Capture the cell that displays the provided text and extract its [X, Y] central coordinate. 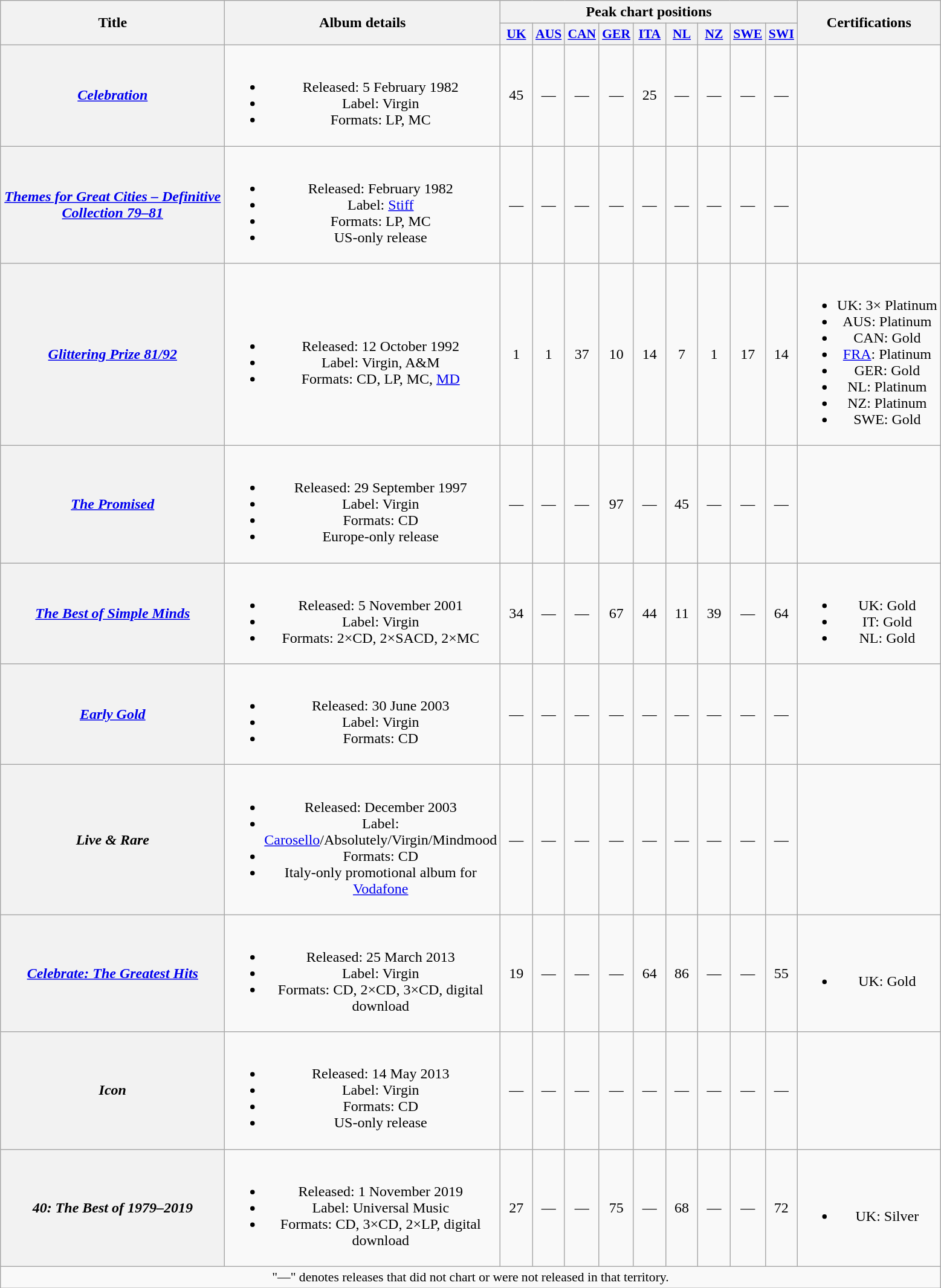
Released: 12 October 1992Label: Virgin, A&MFormats: CD, LP, MC, MD [363, 355]
NZ [714, 34]
Released: 30 June 2003Label: VirginFormats: CD [363, 714]
Glittering Prize 81/92 [112, 355]
39 [714, 614]
Released: February 1982Label: StiffFormats: LP, MCUS-only release [363, 205]
UK [516, 34]
34 [516, 614]
SWI [781, 34]
44 [649, 614]
UK: Silver [869, 1208]
7 [682, 355]
Released: 29 September 1997Label: VirginFormats: CDEurope-only release [363, 504]
68 [682, 1208]
GER [616, 34]
Released: 5 February 1982Label: VirginFormats: LP, MC [363, 95]
ITA [649, 34]
72 [781, 1208]
25 [649, 95]
NL [682, 34]
Released: 14 May 2013Label: VirginFormats: CDUS-only release [363, 1090]
11 [682, 614]
27 [516, 1208]
Celebrate: The Greatest Hits [112, 973]
UK: 3× PlatinumAUS: PlatinumCAN: GoldFRA: PlatinumGER: GoldNL: PlatinumNZ: PlatinumSWE: Gold [869, 355]
40: The Best of 1979–2019 [112, 1208]
Album details [363, 23]
86 [682, 973]
AUS [549, 34]
Celebration [112, 95]
Icon [112, 1090]
Released: 25 March 2013Label: VirginFormats: CD, 2×CD, 3×CD, digital download [363, 973]
The Best of Simple Minds [112, 614]
17 [748, 355]
Themes for Great Cities – Definitive Collection 79–81 [112, 205]
67 [616, 614]
Peak chart positions [649, 12]
19 [516, 973]
55 [781, 973]
UK: GoldIT: GoldNL: Gold [869, 614]
The Promised [112, 504]
Title [112, 23]
Released: 5 November 2001Label: VirginFormats: 2×CD, 2×SACD, 2×MC [363, 614]
"—" denotes releases that did not chart or were not released in that territory. [470, 1277]
97 [616, 504]
Live & Rare [112, 840]
75 [616, 1208]
37 [581, 355]
Released: December 2003Label: Carosello/Absolutely/Virgin/MindmoodFormats: CDItaly-only promotional album for Vodafone [363, 840]
CAN [581, 34]
10 [616, 355]
Early Gold [112, 714]
Certifications [869, 23]
Released: 1 November 2019Label: Universal MusicFormats: CD, 3×CD, 2×LP, digital download [363, 1208]
UK: Gold [869, 973]
SWE [748, 34]
